Provide the [X, Y] coordinate of the cell's center where the given text is located.  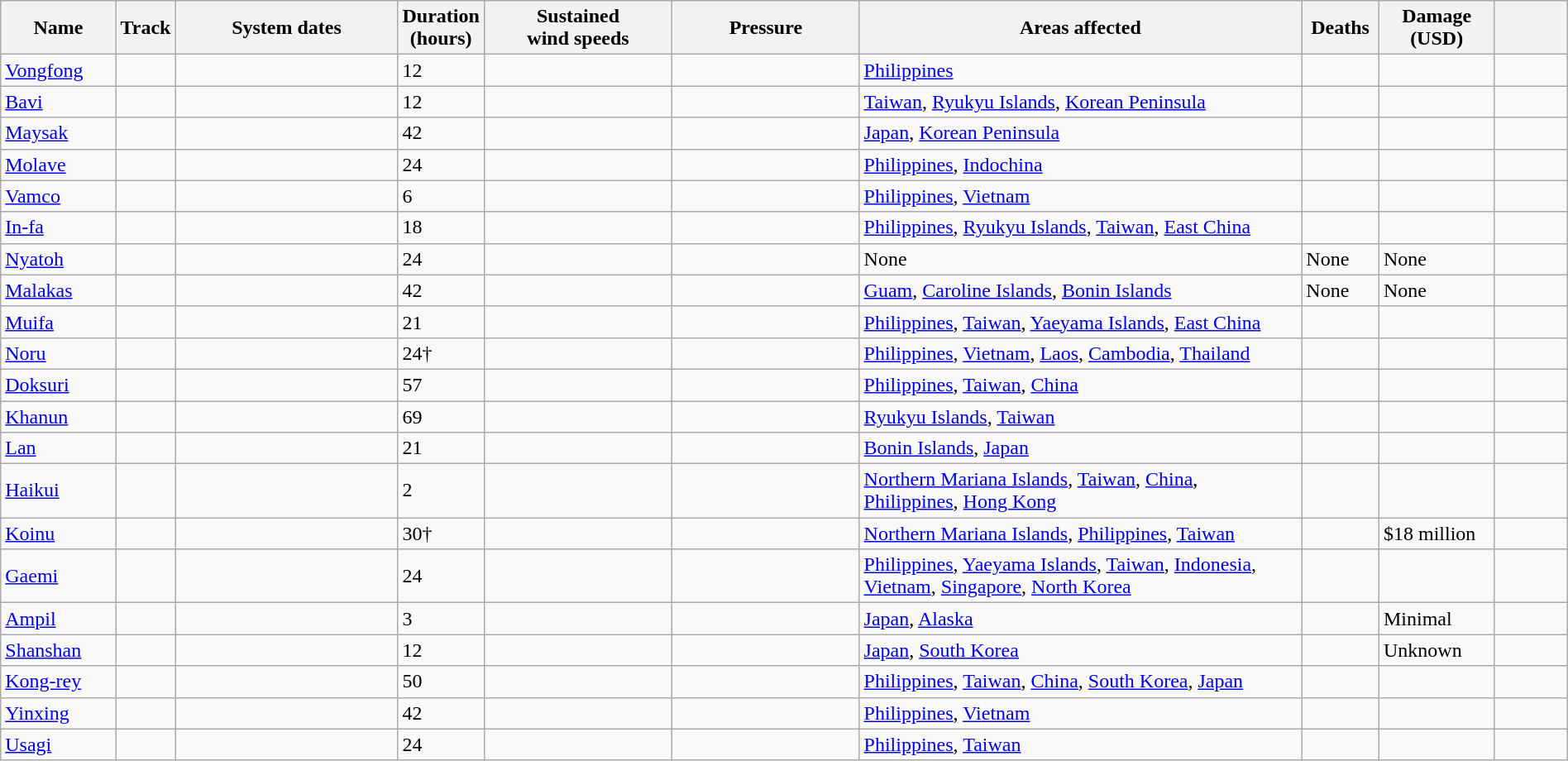
Japan, Korean Peninsula [1080, 133]
Gaemi [58, 576]
Philippines, Indochina [1080, 165]
Doksuri [58, 385]
Name [58, 28]
Shanshan [58, 650]
Malakas [58, 290]
Ryukyu Islands, Taiwan [1080, 416]
Vongfong [58, 70]
50 [441, 682]
Sustainedwind speeds [577, 28]
Philippines, Taiwan [1080, 744]
Philippines, Yaeyama Islands, Taiwan, Indonesia, Vietnam, Singapore, North Korea [1080, 576]
Damage(USD) [1436, 28]
Philippines, Vietnam, Laos, Cambodia, Thailand [1080, 353]
Japan, Alaska [1080, 619]
Guam, Caroline Islands, Bonin Islands [1080, 290]
Philippines, Ryukyu Islands, Taiwan, East China [1080, 227]
Philippines [1080, 70]
Khanun [58, 416]
Philippines, Taiwan, China, South Korea, Japan [1080, 682]
6 [441, 196]
Kong-rey [58, 682]
Noru [58, 353]
$18 million [1436, 534]
Deaths [1341, 28]
Areas affected [1080, 28]
24† [441, 353]
System dates [286, 28]
57 [441, 385]
3 [441, 619]
Muifa [58, 322]
Japan, South Korea [1080, 650]
Taiwan, Ryukyu Islands, Korean Peninsula [1080, 102]
Usagi [58, 744]
Duration(hours) [441, 28]
Unknown [1436, 650]
Philippines, Taiwan, China [1080, 385]
Koinu [58, 534]
Ampil [58, 619]
Lan [58, 448]
Northern Mariana Islands, Philippines, Taiwan [1080, 534]
Yinxing [58, 713]
2 [441, 491]
Northern Mariana Islands, Taiwan, China, Philippines, Hong Kong [1080, 491]
30† [441, 534]
Minimal [1436, 619]
Vamco [58, 196]
Haikui [58, 491]
Molave [58, 165]
Philippines, Taiwan, Yaeyama Islands, East China [1080, 322]
In-fa [58, 227]
Maysak [58, 133]
Track [146, 28]
Pressure [766, 28]
Bavi [58, 102]
Nyatoh [58, 259]
18 [441, 227]
69 [441, 416]
Bonin Islands, Japan [1080, 448]
